Return the (x, y) coordinate for the center point of the cell that contains the specified text.  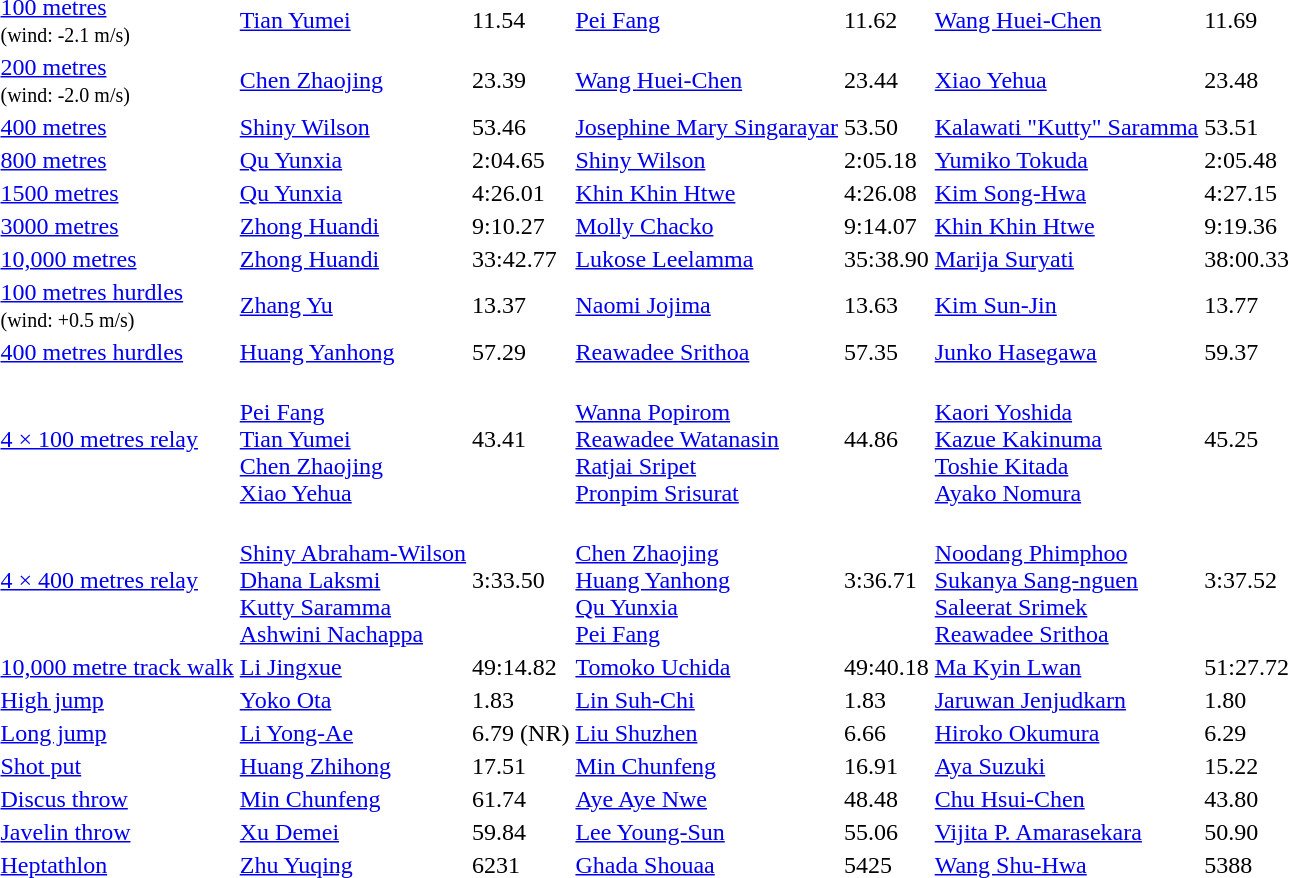
Liu Shuzhen (707, 733)
53.46 (521, 127)
2:05.18 (887, 160)
Naomi Jojima (707, 306)
Wanna PopiromReawadee WatanasinRatjai SripetPronpim Srisurat (707, 439)
6.66 (887, 733)
Vijita P. Amarasekara (1066, 832)
Marija Suryati (1066, 259)
13.63 (887, 306)
23.44 (887, 80)
Kalawati "Kutty" Saramma (1066, 127)
Li Jingxue (352, 667)
2:04.65 (521, 160)
Chen ZhaojingHuang YanhongQu YunxiaPei Fang (707, 580)
Lin Suh-Chi (707, 700)
Xu Demei (352, 832)
17.51 (521, 766)
4:26.01 (521, 193)
53.50 (887, 127)
Jaruwan Jenjudkarn (1066, 700)
Yumiko Tokuda (1066, 160)
9:10.27 (521, 226)
48.48 (887, 799)
55.06 (887, 832)
3:36.71 (887, 580)
13.37 (521, 306)
49:40.18 (887, 667)
Kim Song-Hwa (1066, 193)
44.86 (887, 439)
Reawadee Srithoa (707, 352)
Wang Huei-Chen (707, 80)
Hiroko Okumura (1066, 733)
33:42.77 (521, 259)
59.84 (521, 832)
6.79 (NR) (521, 733)
Zhang Yu (352, 306)
Huang Zhihong (352, 766)
Yoko Ota (352, 700)
Pei FangTian YumeiChen ZhaojingXiao Yehua (352, 439)
Chen Zhaojing (352, 80)
35:38.90 (887, 259)
Molly Chacko (707, 226)
Josephine Mary Singarayar (707, 127)
Kim Sun-Jin (1066, 306)
9:14.07 (887, 226)
Lukose Leelamma (707, 259)
Ma Kyin Lwan (1066, 667)
16.91 (887, 766)
Kaori YoshidaKazue KakinumaToshie KitadaAyako Nomura (1066, 439)
43.41 (521, 439)
Noodang PhimphooSukanya Sang-nguenSaleerat SrimekReawadee Srithoa (1066, 580)
Lee Young-Sun (707, 832)
23.39 (521, 80)
Li Yong-Ae (352, 733)
61.74 (521, 799)
4:26.08 (887, 193)
Aye Aye Nwe (707, 799)
Tomoko Uchida (707, 667)
49:14.82 (521, 667)
Huang Yanhong (352, 352)
57.35 (887, 352)
Junko Hasegawa (1066, 352)
Chu Hsui-Chen (1066, 799)
3:33.50 (521, 580)
Aya Suzuki (1066, 766)
Shiny Abraham-WilsonDhana LaksmiKutty SarammaAshwini Nachappa (352, 580)
Xiao Yehua (1066, 80)
57.29 (521, 352)
